Pinpoint the cell where the given text exists, returning its (x, y) midpoint coordinate. 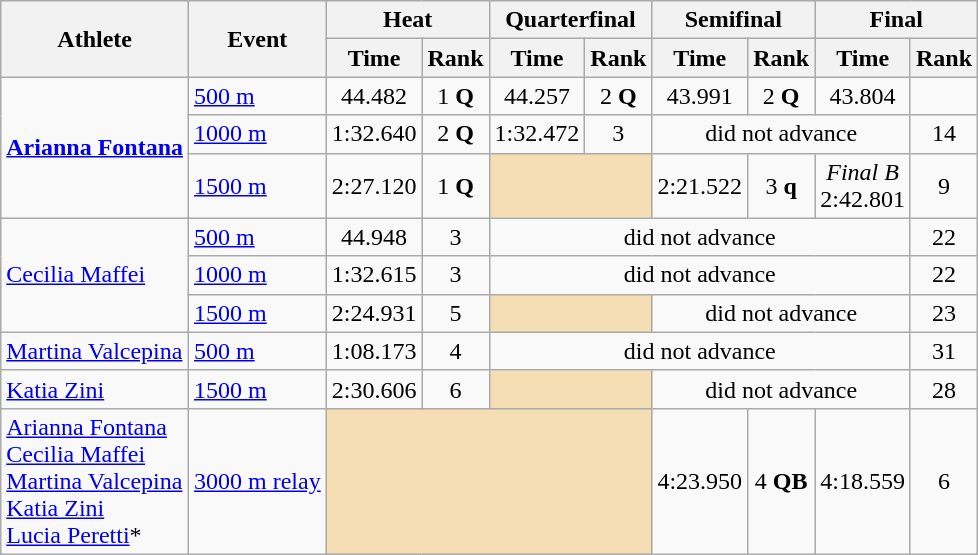
Event (258, 39)
Semifinal (734, 20)
Cecilia Maffei (95, 275)
44.948 (374, 237)
4:23.950 (700, 481)
Arianna Fontana (95, 148)
5 (456, 313)
2:24.931 (374, 313)
Final (896, 20)
1:32.640 (374, 134)
31 (944, 351)
43.991 (700, 96)
4 QB (782, 481)
1:08.173 (374, 351)
2:21.522 (700, 186)
Athlete (95, 39)
Final B 2:42.801 (863, 186)
3 q (782, 186)
44.257 (537, 96)
9 (944, 186)
44.482 (374, 96)
1:32.615 (374, 275)
2:27.120 (374, 186)
Martina Valcepina (95, 351)
4:18.559 (863, 481)
2:30.606 (374, 389)
3000 m relay (258, 481)
28 (944, 389)
Arianna FontanaCecilia MaffeiMartina ValcepinaKatia ZiniLucia Peretti* (95, 481)
43.804 (863, 96)
23 (944, 313)
1:32.472 (537, 134)
14 (944, 134)
Katia Zini (95, 389)
4 (456, 351)
Heat (408, 20)
Quarterfinal (570, 20)
